Scan for the cell matching the given text and deliver its (x, y) coordinate at center. 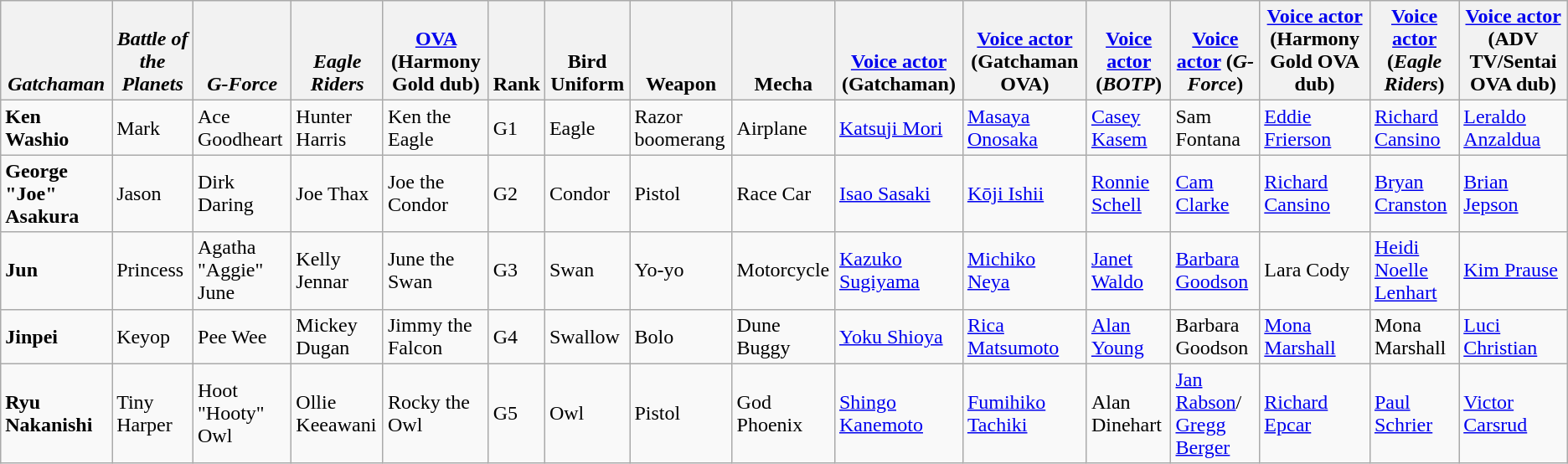
Voice actor (Gatchaman) (898, 50)
Voice actor (ADV TV/Sentai OVA dub) (1514, 50)
Janet Waldo (1129, 271)
Katsuji Mori (898, 127)
OVA (Harmony Gold dub) (436, 50)
Mecha (783, 50)
Hunter Harris (338, 127)
Ryu Nakanishi (57, 414)
Voice actor (Gatchaman OVA) (1024, 50)
Voice actor (Eagle Riders) (1414, 50)
Joe Thax (338, 193)
Cam Clarke (1215, 193)
G-Force (243, 50)
Yo-yo (681, 271)
Masaya Onosaka (1024, 127)
Voice actor (BOTP) (1129, 50)
G5 (516, 414)
Heidi Noelle Lenhart (1414, 271)
Jun (57, 271)
Jan Rabson/ Gregg Berger (1215, 414)
Kelly Jennar (338, 271)
Eagle Riders (338, 50)
Paul Schrier (1414, 414)
Mark (152, 127)
Voice actor (Harmony Gold OVA dub) (1315, 50)
Race Car (783, 193)
Dune Buggy (783, 337)
Kim Prause (1514, 271)
Alan Young (1129, 337)
Ronnie Schell (1129, 193)
Jimmy the Falcon (436, 337)
God Phoenix (783, 414)
Sam Fontana (1215, 127)
G1 (516, 127)
Leraldo Anzaldua (1514, 127)
Hoot "Hooty" Owl (243, 414)
G3 (516, 271)
Eddie Frierson (1315, 127)
Owl (587, 414)
Dirk Daring (243, 193)
Swallow (587, 337)
Swan (587, 271)
Luci Christian (1514, 337)
Michiko Neya (1024, 271)
G4 (516, 337)
Rocky the Owl (436, 414)
Bryan Cranston (1414, 193)
Casey Kasem (1129, 127)
George "Joe" Asakura (57, 193)
Airplane (783, 127)
Condor (587, 193)
Richard Epcar (1315, 414)
Ken the Eagle (436, 127)
Pee Wee (243, 337)
Jason (152, 193)
Keyop (152, 337)
Mickey Dugan (338, 337)
Razor boomerang (681, 127)
Ace Goodheart (243, 127)
Princess (152, 271)
Ken Washio (57, 127)
Voice actor (G-Force) (1215, 50)
Motorcycle (783, 271)
Bird Uniform (587, 50)
Lara Cody (1315, 271)
Rank (516, 50)
Agatha "Aggie" June (243, 271)
Fumihiko Tachiki (1024, 414)
Kōji Ishii (1024, 193)
Shingo Kanemoto (898, 414)
Yoku Shioya (898, 337)
Eagle (587, 127)
Weapon (681, 50)
Bolo (681, 337)
Tiny Harper (152, 414)
Battle of the Planets (152, 50)
June the Swan (436, 271)
G2 (516, 193)
Victor Carsrud (1514, 414)
Isao Sasaki (898, 193)
Alan Dinehart (1129, 414)
Gatchaman (57, 50)
Rica Matsumoto (1024, 337)
Ollie Keeawani (338, 414)
Jinpei (57, 337)
Joe the Condor (436, 193)
Kazuko Sugiyama (898, 271)
Brian Jepson (1514, 193)
